Extract the (x, y) coordinate from the center of the cell holding the provided text.  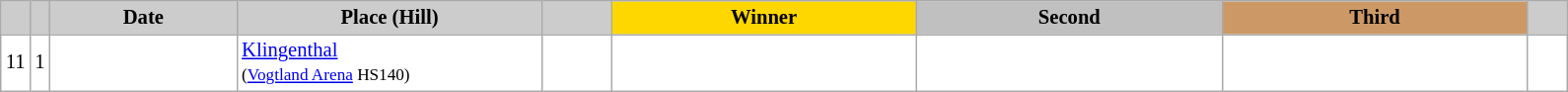
1 (39, 62)
Second (1069, 17)
Third (1375, 17)
Date (143, 17)
Winner (764, 17)
Klingenthal(Vogtland Arena HS140) (390, 62)
11 (16, 62)
Place (Hill) (390, 17)
